Extract the (x, y) coordinate from the center of the cell holding the provided text.  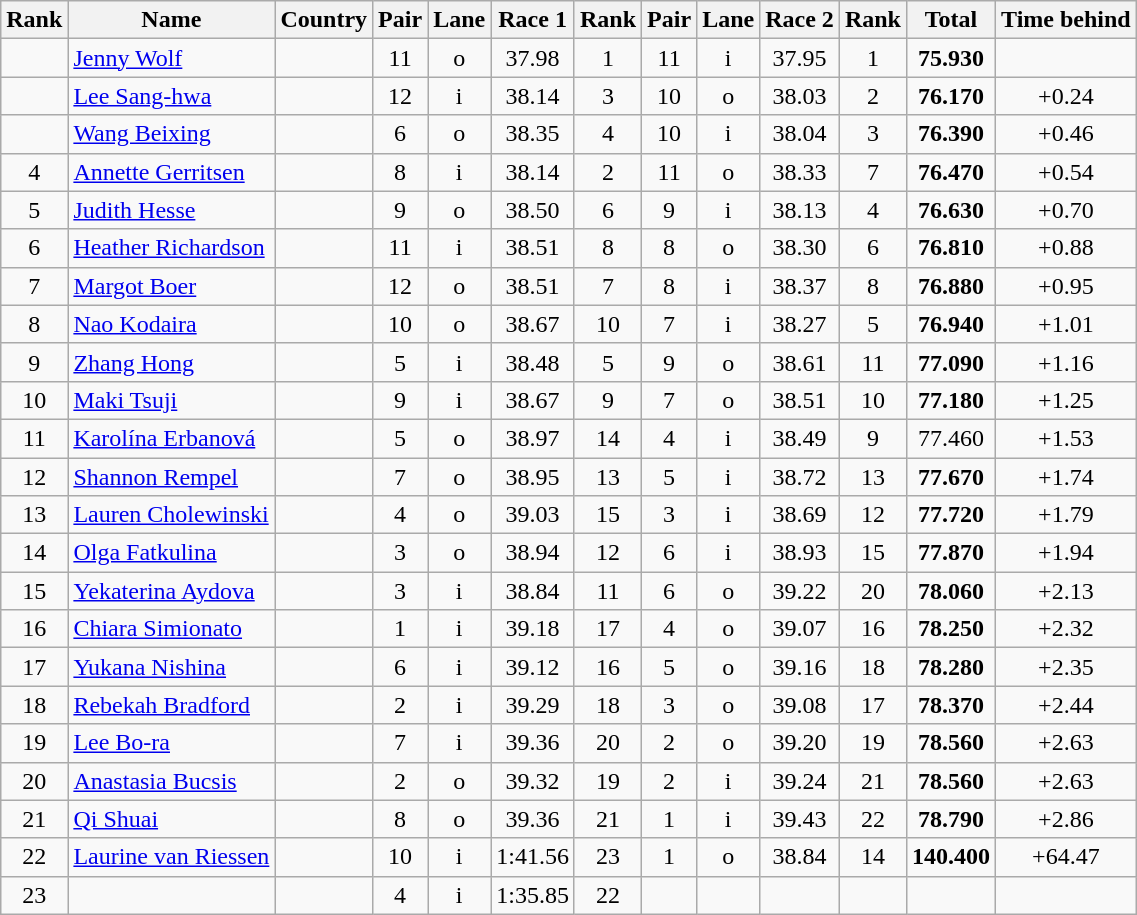
38.50 (533, 210)
38.48 (533, 362)
+64.47 (1066, 857)
Karolína Erbanová (172, 438)
77.460 (950, 438)
38.27 (800, 324)
+0.24 (1066, 96)
Zhang Hong (172, 362)
+1.94 (1066, 553)
Yekaterina Aydova (172, 591)
Maki Tsuji (172, 400)
1:35.85 (533, 895)
+1.01 (1066, 324)
38.94 (533, 553)
38.04 (800, 134)
Lee Bo-ra (172, 743)
39.22 (800, 591)
Qi Shuai (172, 819)
39.20 (800, 743)
76.810 (950, 248)
38.69 (800, 515)
Lauren Cholewinski (172, 515)
Shannon Rempel (172, 477)
77.670 (950, 477)
Judith Hesse (172, 210)
38.49 (800, 438)
Rebekah Bradford (172, 705)
+1.74 (1066, 477)
Annette Gerritsen (172, 172)
38.61 (800, 362)
+2.32 (1066, 629)
Anastasia Bucsis (172, 781)
76.390 (950, 134)
Time behind (1066, 20)
1:41.56 (533, 857)
38.33 (800, 172)
+1.79 (1066, 515)
Country (324, 20)
+0.95 (1066, 286)
38.13 (800, 210)
38.93 (800, 553)
39.29 (533, 705)
77.180 (950, 400)
Lee Sang-hwa (172, 96)
+1.16 (1066, 362)
38.97 (533, 438)
39.12 (533, 667)
Name (172, 20)
78.060 (950, 591)
78.280 (950, 667)
38.35 (533, 134)
39.32 (533, 781)
Laurine van Riessen (172, 857)
76.880 (950, 286)
+0.88 (1066, 248)
+1.25 (1066, 400)
39.16 (800, 667)
Chiara Simionato (172, 629)
38.30 (800, 248)
38.03 (800, 96)
39.24 (800, 781)
+2.86 (1066, 819)
Margot Boer (172, 286)
77.090 (950, 362)
+0.46 (1066, 134)
Total (950, 20)
76.630 (950, 210)
Race 2 (800, 20)
76.940 (950, 324)
78.250 (950, 629)
78.790 (950, 819)
140.400 (950, 857)
37.98 (533, 58)
39.43 (800, 819)
76.470 (950, 172)
38.37 (800, 286)
+2.44 (1066, 705)
38.95 (533, 477)
38.72 (800, 477)
+0.70 (1066, 210)
39.18 (533, 629)
Race 1 (533, 20)
39.08 (800, 705)
+0.54 (1066, 172)
77.720 (950, 515)
Heather Richardson (172, 248)
39.03 (533, 515)
Wang Beixing (172, 134)
76.170 (950, 96)
Yukana Nishina (172, 667)
Jenny Wolf (172, 58)
Olga Fatkulina (172, 553)
77.870 (950, 553)
75.930 (950, 58)
+2.13 (1066, 591)
39.07 (800, 629)
78.370 (950, 705)
Nao Kodaira (172, 324)
37.95 (800, 58)
+2.35 (1066, 667)
+1.53 (1066, 438)
